Determine the (X, Y) coordinate at the center of the cell enclosing the given text.  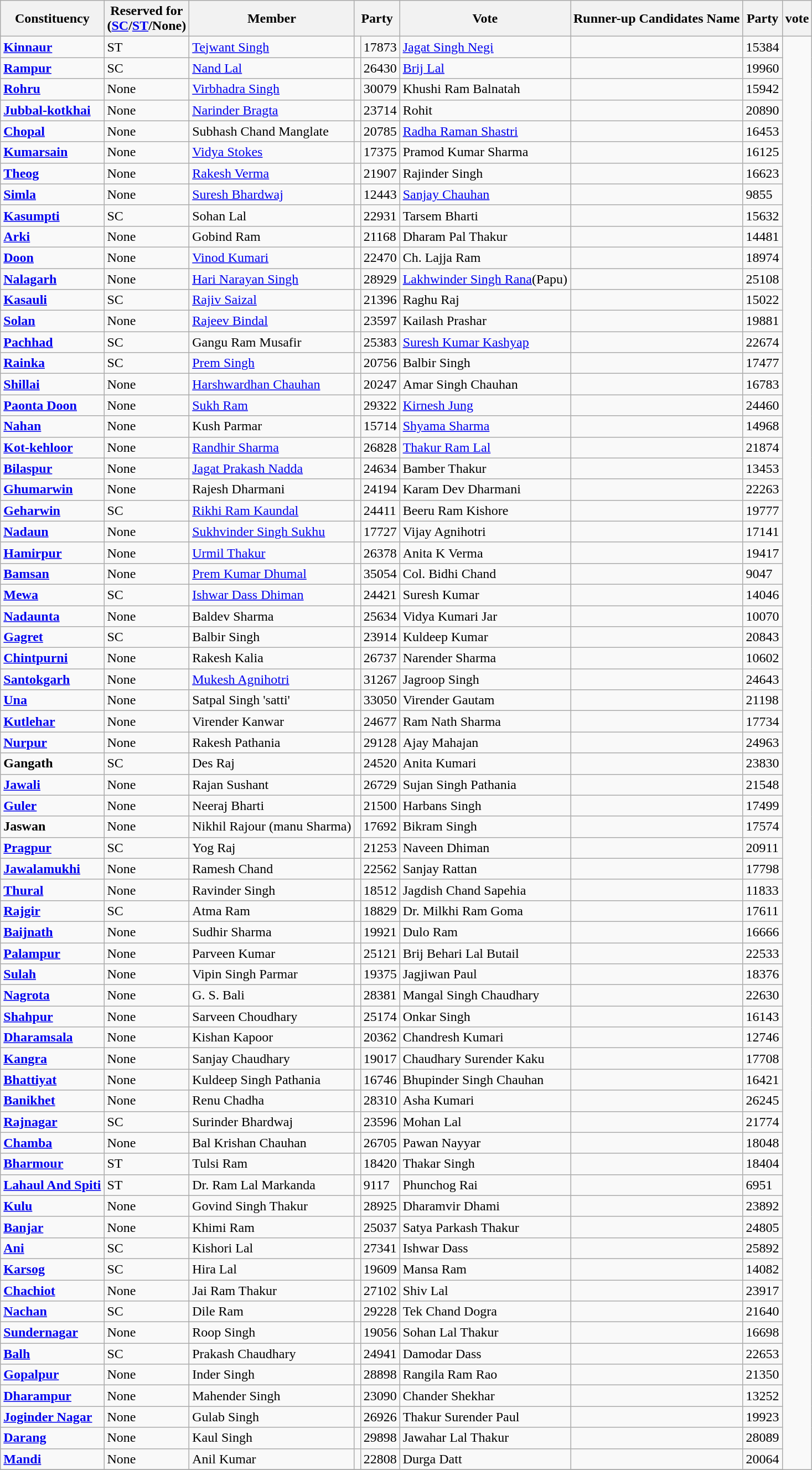
15714 (380, 426)
Thural (52, 890)
Des Raj (272, 764)
24805 (763, 1227)
Rajesh Dharmani (272, 489)
Gangu Ram Musafir (272, 342)
17734 (763, 721)
Anita K Verma (485, 553)
Ishwar Dass Dhiman (272, 595)
Bilaspur (52, 468)
Rajiv Saizal (272, 300)
19375 (380, 974)
28310 (380, 1101)
15942 (763, 89)
Kinnaur (52, 47)
Jaswan (52, 827)
18420 (380, 1164)
28929 (380, 278)
Rohit (485, 110)
Atma Ram (272, 911)
24520 (380, 764)
Virbhadra Singh (272, 89)
Karam Dev Dharmani (485, 489)
20756 (380, 363)
Mangal Singh Chaudhary (485, 996)
Pawan Nayyar (485, 1143)
Chintpurni (52, 658)
14968 (763, 426)
19417 (763, 553)
Ishwar Dass (485, 1248)
Sujan Singh Pathania (485, 785)
Jagat Prakash Nadda (272, 468)
Parveen Kumar (272, 953)
Rakesh Kalia (272, 658)
Chaudhary Surender Kaku (485, 1059)
26737 (380, 658)
24941 (380, 1354)
19056 (380, 1333)
19923 (763, 1417)
26430 (380, 68)
Suresh Kumar Kashyap (485, 342)
Kutlehar (52, 721)
Sudhir Sharma (272, 932)
17727 (380, 532)
19017 (380, 1059)
16666 (763, 932)
22470 (380, 257)
Bhattiyat (52, 1080)
21640 (763, 1312)
Constituency (52, 19)
19960 (763, 68)
Jagroop Singh (485, 679)
Shyama Sharma (485, 426)
24194 (380, 489)
Balh (52, 1354)
Solan (52, 321)
Santokgarh (52, 679)
23090 (380, 1396)
Nadaunta (52, 616)
14046 (763, 595)
Brij Lal (485, 68)
Dharamsala (52, 1038)
23892 (763, 1206)
12746 (763, 1038)
Banikhet (52, 1101)
Sohan Lal Thakur (485, 1333)
Reserved for(SC/ST/None) (147, 19)
16143 (763, 1017)
Tejwant Singh (272, 47)
Pramod Kumar Sharma (485, 152)
Nand Lal (272, 68)
30079 (380, 89)
17477 (763, 363)
Sanjay Chauhan (485, 194)
Nikhil Rajour (manu Sharma) (272, 827)
Vote (485, 19)
Bamsan (52, 574)
Dile Ram (272, 1312)
16623 (763, 173)
21500 (380, 806)
Geharwin (52, 510)
35054 (380, 574)
Bharmour (52, 1164)
Shiv Lal (485, 1291)
27341 (380, 1248)
26828 (380, 447)
28925 (380, 1206)
15384 (763, 47)
Rohru (52, 89)
9047 (763, 574)
14481 (763, 236)
Kasumpti (52, 215)
Vidya Stokes (272, 152)
Simla (52, 194)
Kishori Lal (272, 1248)
16783 (763, 384)
Kot-kehloor (52, 447)
Govind Singh Thakur (272, 1206)
25108 (763, 278)
29322 (380, 405)
Ani (52, 1248)
6951 (763, 1185)
Satya Parkash Thakur (485, 1227)
28381 (380, 996)
20785 (380, 131)
Suresh Bhardwaj (272, 194)
Vijay Agnihotri (485, 532)
17375 (380, 152)
20362 (380, 1038)
Tarsem Bharti (485, 215)
Khushi Ram Balnatah (485, 89)
Ghumarwin (52, 489)
Harbans Singh (485, 806)
Asha Kumari (485, 1101)
17798 (763, 869)
Vinod Kumari (272, 257)
vote (797, 19)
Paonta Doon (52, 405)
Khimi Ram (272, 1227)
Baijnath (52, 932)
Virender Gautam (485, 700)
25037 (380, 1227)
24963 (763, 742)
Bal Krishan Chauhan (272, 1143)
Tek Chand Dogra (485, 1312)
18048 (763, 1143)
Vidya Kumari Jar (485, 616)
31267 (380, 679)
29898 (380, 1438)
Kailash Prashar (485, 321)
23830 (763, 764)
Dr. Milkhi Ram Goma (485, 911)
Brij Behari Lal Butail (485, 953)
26729 (380, 785)
24677 (380, 721)
Mohan Lal (485, 1122)
15632 (763, 215)
Gulab Singh (272, 1417)
Sarveen Choudhary (272, 1017)
23714 (380, 110)
Bhupinder Singh Chauhan (485, 1080)
Chander Shekhar (485, 1396)
28089 (763, 1438)
Beeru Ram Kishore (485, 510)
29228 (380, 1312)
Doon (52, 257)
9855 (763, 194)
26705 (380, 1143)
Chopal (52, 131)
Lahaul And Spiti (52, 1185)
20064 (763, 1459)
Suresh Kumar (485, 595)
23917 (763, 1291)
Kishan Kapoor (272, 1038)
Mansa Ram (485, 1269)
Vipin Singh Parmar (272, 974)
23597 (380, 321)
Nurpur (52, 742)
Dharam Pal Thakur (485, 236)
Nagrota (52, 996)
Rajan Sushant (272, 785)
Nalagarh (52, 278)
22263 (763, 489)
Virender Kanwar (272, 721)
20890 (763, 110)
Una (52, 700)
19881 (763, 321)
Palampur (52, 953)
22674 (763, 342)
Sulah (52, 974)
23596 (380, 1122)
Prakash Chaudhary (272, 1354)
19777 (763, 510)
Kuldeep Singh Pathania (272, 1080)
Hari Narayan Singh (272, 278)
Rajgir (52, 911)
16421 (763, 1080)
21198 (763, 700)
Kush Parmar (272, 426)
17708 (763, 1059)
22931 (380, 215)
Rajnagar (52, 1122)
Mewa (52, 595)
17574 (763, 827)
Onkar Singh (485, 1017)
10602 (763, 658)
21168 (380, 236)
Nahan (52, 426)
26378 (380, 553)
Mukesh Agnihotri (272, 679)
17141 (763, 532)
Gobind Ram (272, 236)
21774 (763, 1122)
Roop Singh (272, 1333)
Rampur (52, 68)
Rajeev Bindal (272, 321)
Rangila Ram Rao (485, 1375)
Prem Kumar Dhumal (272, 574)
Lakhwinder Singh Rana(Papu) (485, 278)
Pragpur (52, 848)
16746 (380, 1080)
22562 (380, 869)
17873 (380, 47)
25634 (380, 616)
Rajinder Singh (485, 173)
Gagret (52, 637)
Hamirpur (52, 553)
24643 (763, 679)
22533 (763, 953)
Shahpur (52, 1017)
Randhir Sharma (272, 447)
13453 (763, 468)
Runner-up Candidates Name (656, 19)
23914 (380, 637)
24421 (380, 595)
Durga Datt (485, 1459)
19921 (380, 932)
Dulo Ram (485, 932)
Kangra (52, 1059)
Narinder Bragta (272, 110)
Col. Bidhi Chand (485, 574)
20247 (380, 384)
Tulsi Ram (272, 1164)
12443 (380, 194)
Nachan (52, 1312)
17611 (763, 911)
21396 (380, 300)
Sohan Lal (272, 215)
Renu Chadha (272, 1101)
18404 (763, 1164)
26926 (380, 1417)
Pachhad (52, 342)
Kasauli (52, 300)
Jagdish Chand Sapehia (485, 890)
21874 (763, 447)
Thakur Surender Paul (485, 1417)
Rakesh Verma (272, 173)
Harshwardhan Chauhan (272, 384)
Chandresh Kumari (485, 1038)
Sanjay Rattan (485, 869)
Kuldeep Kumar (485, 637)
Ajay Mahajan (485, 742)
21548 (763, 785)
21350 (763, 1375)
24460 (763, 405)
Radha Raman Shastri (485, 131)
Thakar Singh (485, 1164)
Neeraj Bharti (272, 806)
14082 (763, 1269)
Mandi (52, 1459)
Thakur Ram Lal (485, 447)
20843 (763, 637)
Shillai (52, 384)
Amar Singh Chauhan (485, 384)
Dharamvir Dhami (485, 1206)
Gangath (52, 764)
Banjar (52, 1227)
10070 (763, 616)
Kirnesh Jung (485, 405)
Rainka (52, 363)
Jawalamukhi (52, 869)
Ch. Lajja Ram (485, 257)
Arki (52, 236)
28898 (380, 1375)
Inder Singh (272, 1375)
Kulu (52, 1206)
Baldev Sharma (272, 616)
Jawahar Lal Thakur (485, 1438)
Prem Singh (272, 363)
17692 (380, 827)
Darang (52, 1438)
Bamber Thakur (485, 468)
Bikram Singh (485, 827)
26245 (763, 1101)
18512 (380, 890)
29128 (380, 742)
Sukh Ram (272, 405)
Kumarsain (52, 152)
Joginder Nagar (52, 1417)
Urmil Thakur (272, 553)
Nadaun (52, 532)
25892 (763, 1248)
Sukhvinder Singh Sukhu (272, 532)
21253 (380, 848)
Kaul Singh (272, 1438)
Chachiot (52, 1291)
22653 (763, 1354)
22808 (380, 1459)
Jawali (52, 785)
18974 (763, 257)
19609 (380, 1269)
Jubbal-kotkhai (52, 110)
25174 (380, 1017)
11833 (763, 890)
Member (272, 19)
25383 (380, 342)
G. S. Bali (272, 996)
Chamba (52, 1143)
Damodar Dass (485, 1354)
17499 (763, 806)
24411 (380, 510)
Yog Raj (272, 848)
Ramesh Chand (272, 869)
Jagat Singh Negi (485, 47)
Anil Kumar (272, 1459)
Surinder Bhardwaj (272, 1122)
Ravinder Singh (272, 890)
Gopalpur (52, 1375)
24634 (380, 468)
Dr. Ram Lal Markanda (272, 1185)
Satpal Singh 'satti' (272, 700)
18829 (380, 911)
27102 (380, 1291)
9117 (380, 1185)
18376 (763, 974)
33050 (380, 700)
21907 (380, 173)
25121 (380, 953)
Theog (52, 173)
Naveen Dhiman (485, 848)
16698 (763, 1333)
Hira Lal (272, 1269)
Raghu Raj (485, 300)
Rikhi Ram Kaundal (272, 510)
Mahender Singh (272, 1396)
22630 (763, 996)
Anita Kumari (485, 764)
Guler (52, 806)
Jai Ram Thakur (272, 1291)
Sanjay Chaudhary (272, 1059)
Karsog (52, 1269)
16125 (763, 152)
Jagjiwan Paul (485, 974)
Dharampur (52, 1396)
Phunchog Rai (485, 1185)
16453 (763, 131)
20911 (763, 848)
Narender Sharma (485, 658)
Ram Nath Sharma (485, 721)
13252 (763, 1396)
15022 (763, 300)
Rakesh Pathania (272, 742)
Subhash Chand Manglate (272, 131)
Sundernagar (52, 1333)
